For the text-containing cell, return its midpoint in [x, y] coordinate format. 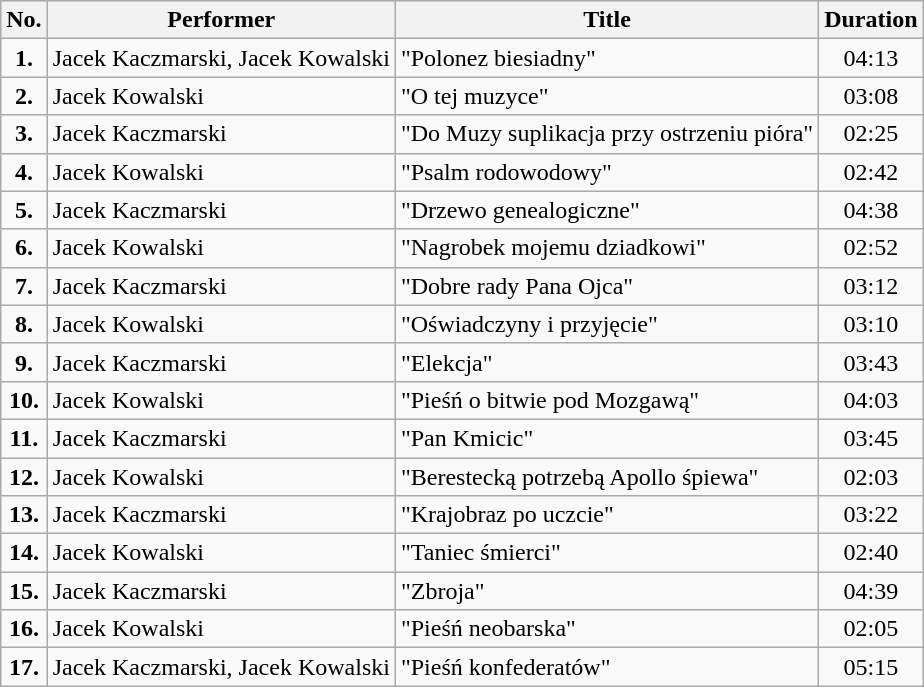
04:03 [871, 400]
1. [24, 58]
02:25 [871, 134]
14. [24, 553]
"Krajobraz po uczcie" [606, 515]
12. [24, 477]
05:15 [871, 667]
"Pieśń neobarska" [606, 629]
"O tej muzyce" [606, 96]
3. [24, 134]
8. [24, 324]
17. [24, 667]
"Zbroja" [606, 591]
02:03 [871, 477]
02:42 [871, 172]
Title [606, 20]
"Pan Kmicic" [606, 438]
15. [24, 591]
Performer [221, 20]
Duration [871, 20]
11. [24, 438]
03:43 [871, 362]
04:38 [871, 210]
5. [24, 210]
"Do Muzy suplikacja przy ostrzeniu pióra" [606, 134]
02:40 [871, 553]
"Pieśń o bitwie pod Mozgawą" [606, 400]
9. [24, 362]
"Elekcja" [606, 362]
6. [24, 248]
"Pieśń konfederatów" [606, 667]
03:45 [871, 438]
"Polonez biesiadny" [606, 58]
2. [24, 96]
04:39 [871, 591]
02:52 [871, 248]
"Dobre rady Pana Ojca" [606, 286]
4. [24, 172]
"Taniec śmierci" [606, 553]
03:22 [871, 515]
13. [24, 515]
"Berestecką potrzebą Apollo śpiewa" [606, 477]
"Psalm rodowodowy" [606, 172]
"Nagrobek mojemu dziadkowi" [606, 248]
02:05 [871, 629]
16. [24, 629]
"Drzewo genealogiczne" [606, 210]
03:08 [871, 96]
10. [24, 400]
No. [24, 20]
"Oświadczyny i przyjęcie" [606, 324]
7. [24, 286]
04:13 [871, 58]
03:12 [871, 286]
03:10 [871, 324]
